Scan for the cell matching the given text and deliver its [X, Y] coordinate at center. 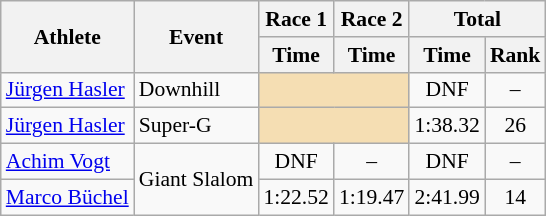
Event [196, 36]
2:41.99 [446, 197]
Race 1 [296, 19]
Athlete [68, 36]
1:19.47 [372, 197]
Rank [516, 55]
Race 2 [372, 19]
Achim Vogt [68, 162]
Super-G [196, 126]
1:38.32 [446, 126]
Marco Büchel [68, 197]
1:22.52 [296, 197]
Total [477, 19]
14 [516, 197]
Downhill [196, 90]
26 [516, 126]
Giant Slalom [196, 180]
